Extract the [X, Y] coordinate from the center of the cell holding the provided text.  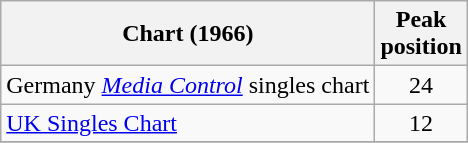
Chart (1966) [188, 34]
Germany Media Control singles chart [188, 85]
Peakposition [421, 34]
UK Singles Chart [188, 123]
24 [421, 85]
12 [421, 123]
